Return the [x, y] coordinate for the center point of the cell that contains the specified text.  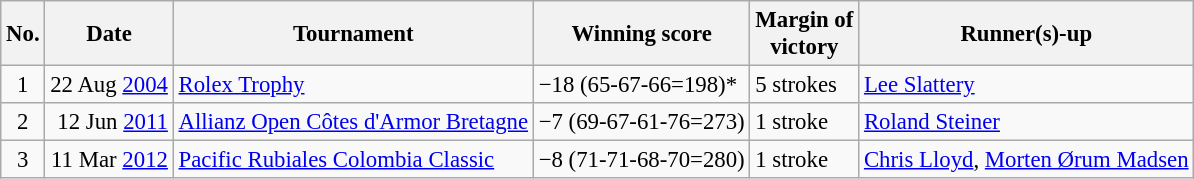
3 [23, 160]
22 Aug 2004 [109, 85]
−8 (71-71-68-70=280) [642, 160]
Chris Lloyd, Morten Ørum Madsen [1026, 160]
12 Jun 2011 [109, 122]
Rolex Trophy [353, 85]
Lee Slattery [1026, 85]
5 strokes [804, 85]
Runner(s)-up [1026, 34]
−18 (65-67-66=198)* [642, 85]
No. [23, 34]
−7 (69-67-61-76=273) [642, 122]
Date [109, 34]
Margin ofvictory [804, 34]
Tournament [353, 34]
Winning score [642, 34]
1 [23, 85]
2 [23, 122]
Pacific Rubiales Colombia Classic [353, 160]
11 Mar 2012 [109, 160]
Allianz Open Côtes d'Armor Bretagne [353, 122]
Roland Steiner [1026, 122]
